From the cell containing the given text, extract its center point as (X, Y) coordinate. 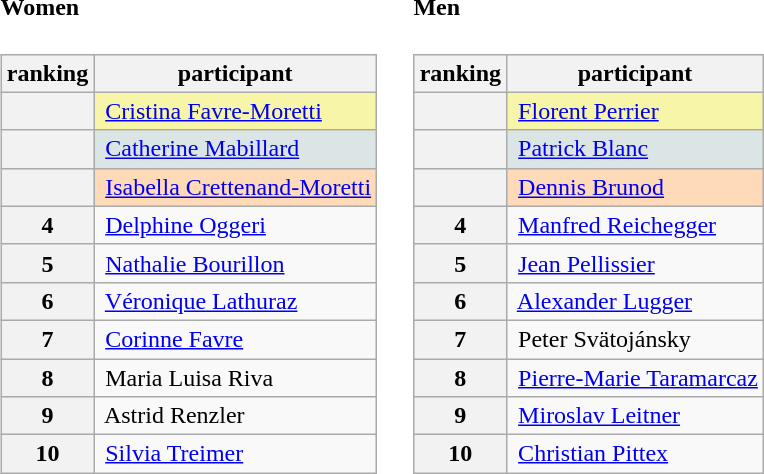
Jean Pellissier (636, 263)
Pierre-Marie Taramarcaz (636, 378)
Dennis Brunod (636, 187)
Corinne Favre (236, 339)
Maria Luisa Riva (236, 378)
Peter Svätojánsky (636, 339)
Nathalie Bourillon (236, 263)
Isabella Crettenand-Moretti (236, 187)
Véronique Lathuraz (236, 301)
Patrick Blanc (636, 149)
Alexander Lugger (636, 301)
Delphine Oggeri (236, 225)
Astrid Renzler (236, 416)
Christian Pittex (636, 454)
Catherine Mabillard (236, 149)
Florent Perrier (636, 111)
Manfred Reichegger (636, 225)
Silvia Treimer (236, 454)
Miroslav Leitner (636, 416)
Cristina Favre-Moretti (236, 111)
